Pinpoint the cell where the given text exists, returning its (X, Y) midpoint coordinate. 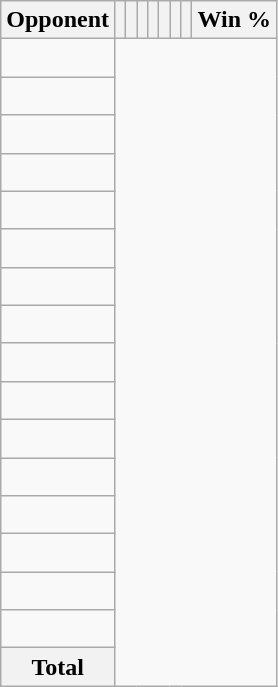
Opponent (58, 20)
Total (58, 667)
Win % (234, 20)
